Extract the [x, y] coordinate from the center of the cell holding the provided text.  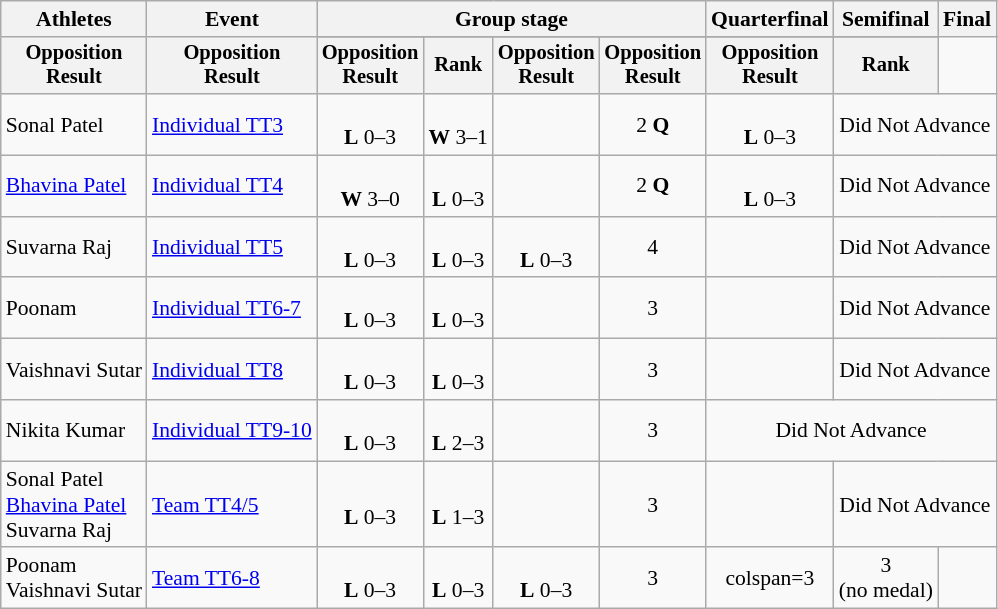
Nikita Kumar [74, 430]
Suvarna Raj [74, 248]
colspan=3 [770, 578]
L 2–3 [458, 430]
4 [652, 248]
W 3–1 [458, 124]
Vaishnavi Sutar [74, 370]
Semifinal [886, 19]
Group stage [512, 19]
Quarterfinal [770, 19]
Individual TT3 [232, 124]
Sonal Patel [74, 124]
Team TT4/5 [232, 504]
Individual TT4 [232, 186]
Bhavina Patel [74, 186]
Team TT6-8 [232, 578]
Athletes [74, 19]
Sonal PatelBhavina PatelSuvarna Raj [74, 504]
Individual TT5 [232, 248]
Individual TT9-10 [232, 430]
3(no medal) [886, 578]
PoonamVaishnavi Sutar [74, 578]
Individual TT8 [232, 370]
Individual TT6-7 [232, 308]
Event [232, 19]
L 1–3 [458, 504]
Poonam [74, 308]
Final [967, 19]
W 3–0 [370, 186]
